Determine the (X, Y) coordinate at the center of the cell enclosing the given text.  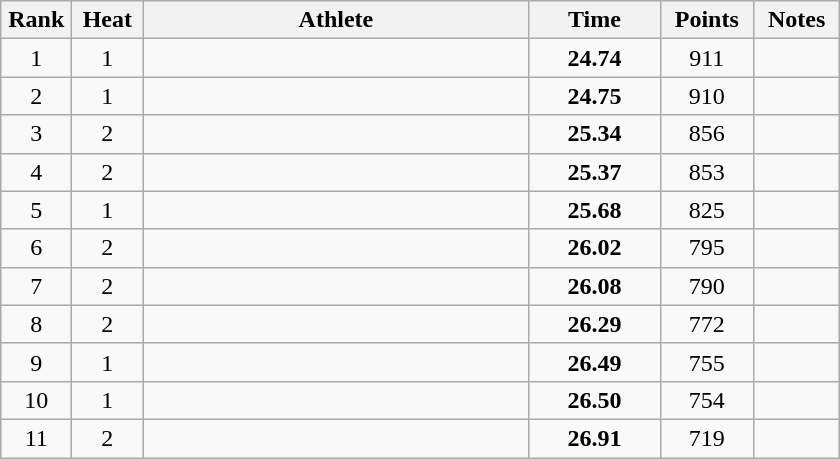
25.68 (594, 210)
Heat (108, 20)
772 (707, 324)
853 (707, 172)
6 (36, 248)
4 (36, 172)
5 (36, 210)
24.75 (594, 96)
856 (707, 134)
26.50 (594, 400)
911 (707, 58)
26.29 (594, 324)
Points (707, 20)
26.08 (594, 286)
910 (707, 96)
Rank (36, 20)
26.91 (594, 438)
754 (707, 400)
790 (707, 286)
24.74 (594, 58)
25.34 (594, 134)
25.37 (594, 172)
Time (594, 20)
3 (36, 134)
755 (707, 362)
Notes (797, 20)
11 (36, 438)
26.02 (594, 248)
10 (36, 400)
8 (36, 324)
Athlete (336, 20)
26.49 (594, 362)
795 (707, 248)
825 (707, 210)
719 (707, 438)
9 (36, 362)
7 (36, 286)
